Search for the cell housing the specified text and yield its (X, Y) center coordinate. 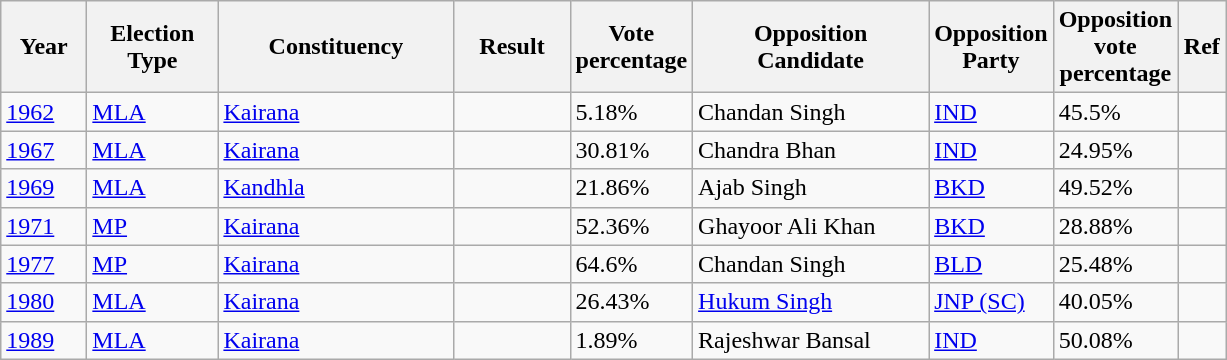
30.81% (632, 150)
Year (44, 47)
50.08% (1115, 340)
1967 (44, 150)
1962 (44, 112)
49.52% (1115, 188)
Opposition vote percentage (1115, 47)
Ghayoor Ali Khan (811, 226)
1989 (44, 340)
Opposition Candidate (811, 47)
Constituency (336, 47)
Chandra Bhan (811, 150)
25.48% (1115, 264)
1980 (44, 302)
1969 (44, 188)
21.86% (632, 188)
1.89% (632, 340)
64.6% (632, 264)
Result (512, 47)
JNP (SC) (991, 302)
40.05% (1115, 302)
45.5% (1115, 112)
52.36% (632, 226)
Hukum Singh (811, 302)
1977 (44, 264)
Opposition Party (991, 47)
Kandhla (336, 188)
BLD (991, 264)
28.88% (1115, 226)
Election Type (152, 47)
Rajeshwar Bansal (811, 340)
Ref (1202, 47)
1971 (44, 226)
26.43% (632, 302)
Vote percentage (632, 47)
5.18% (632, 112)
24.95% (1115, 150)
Ajab Singh (811, 188)
